Determine the [x, y] coordinate at the center of the cell enclosing the given text.  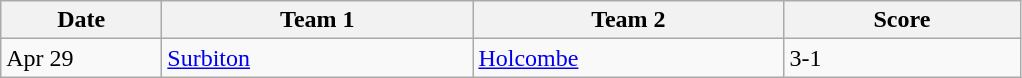
Team 2 [628, 20]
3-1 [902, 58]
Score [902, 20]
Apr 29 [82, 58]
Holcombe [628, 58]
Surbiton [318, 58]
Team 1 [318, 20]
Date [82, 20]
